Determine the [x, y] coordinate at the center of the cell enclosing the given text.  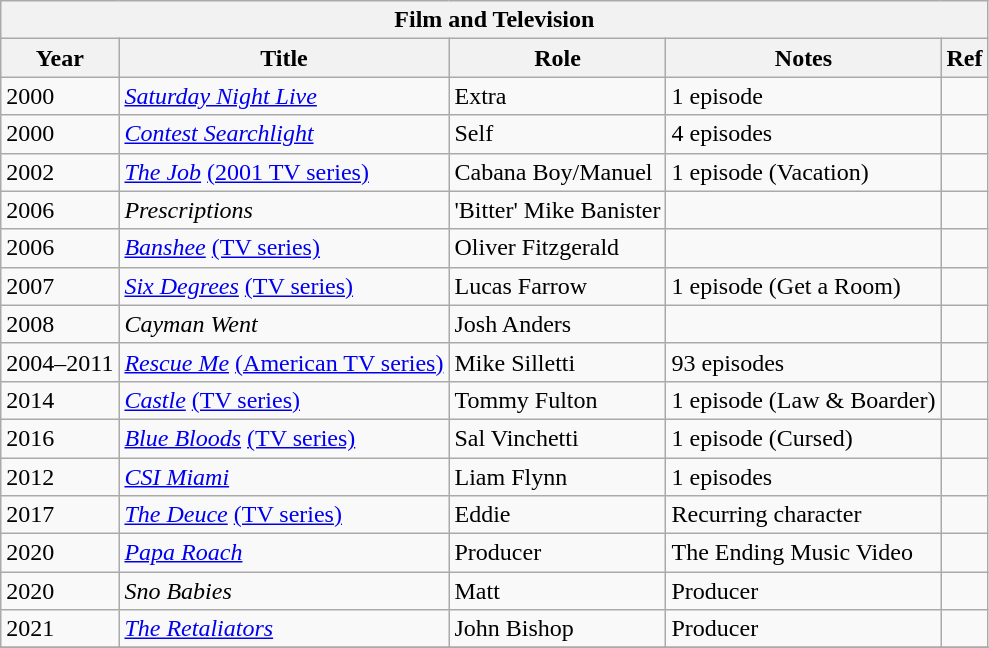
2014 [60, 400]
Sal Vinchetti [558, 438]
1 episode [804, 96]
1 episodes [804, 477]
93 episodes [804, 362]
2002 [60, 172]
2016 [60, 438]
2012 [60, 477]
1 episode (Vacation) [804, 172]
Cabana Boy/Manuel [558, 172]
Papa Roach [284, 553]
Liam Flynn [558, 477]
The Ending Music Video [804, 553]
The Deuce (TV series) [284, 515]
Lucas Farrow [558, 286]
John Bishop [558, 629]
Tommy Fulton [558, 400]
2008 [60, 324]
Cayman Went [284, 324]
Film and Television [494, 20]
2007 [60, 286]
Ref [964, 58]
Extra [558, 96]
1 episode (Law & Boarder) [804, 400]
Mike Silletti [558, 362]
Year [60, 58]
Banshee (TV series) [284, 248]
2017 [60, 515]
'Bitter' Mike Banister [558, 210]
Matt [558, 591]
Blue Bloods (TV series) [284, 438]
2021 [60, 629]
Recurring character [804, 515]
CSI Miami [284, 477]
Sno Babies [284, 591]
1 episode (Get a Room) [804, 286]
Contest Searchlight [284, 134]
Josh Anders [558, 324]
The Job (2001 TV series) [284, 172]
Six Degrees (TV series) [284, 286]
The Retaliators [284, 629]
Castle (TV series) [284, 400]
4 episodes [804, 134]
Oliver Fitzgerald [558, 248]
Self [558, 134]
Role [558, 58]
Rescue Me (American TV series) [284, 362]
Eddie [558, 515]
Saturday Night Live [284, 96]
Prescriptions [284, 210]
Title [284, 58]
1 episode (Cursed) [804, 438]
Notes [804, 58]
2004–2011 [60, 362]
